Search for the cell housing the specified text and yield its [X, Y] center coordinate. 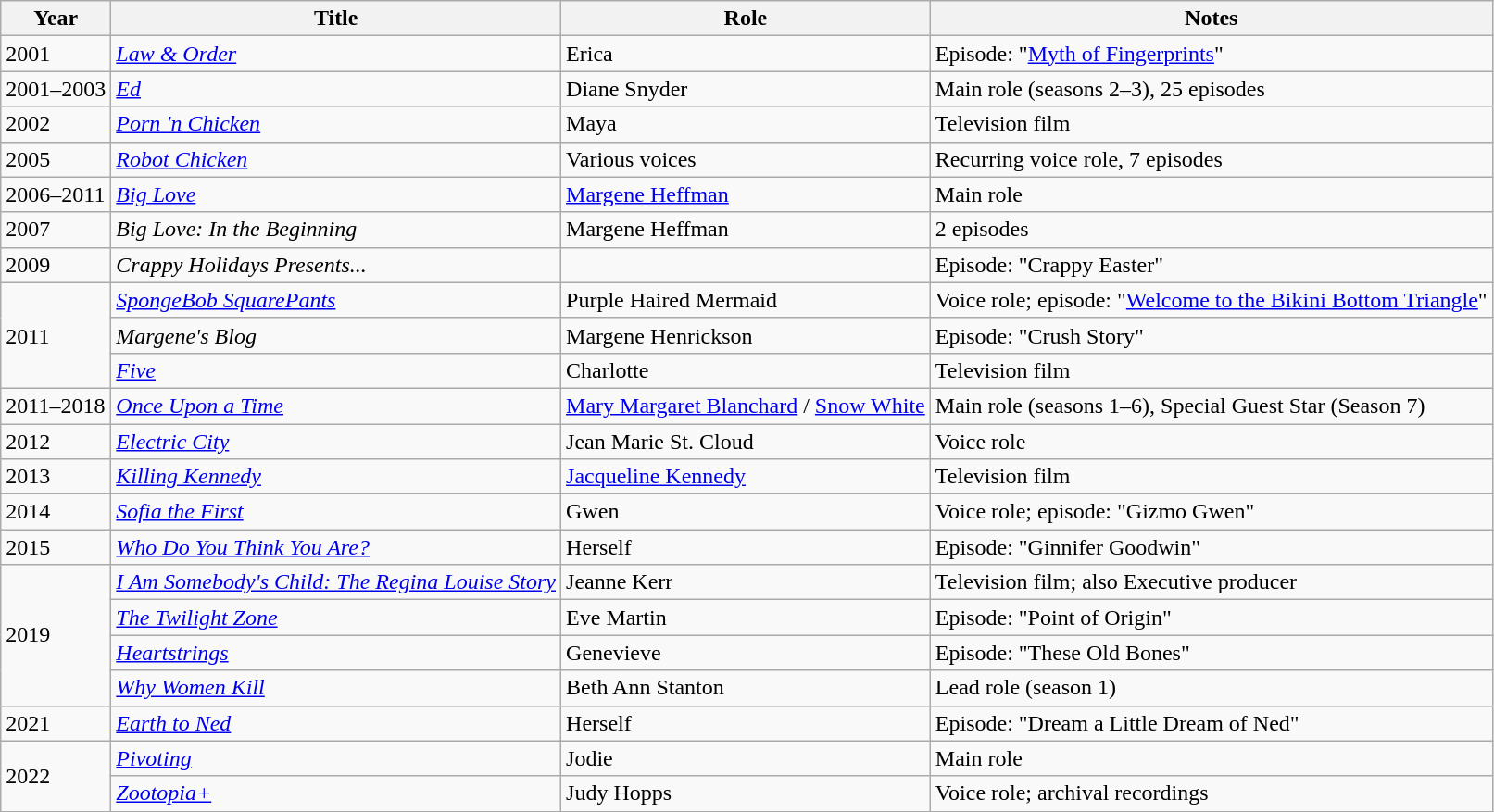
2011 [56, 335]
2001–2003 [56, 89]
2013 [56, 477]
Why Women Kill [336, 688]
Television film; also Executive producer [1212, 582]
2011–2018 [56, 406]
Voice role [1212, 442]
2019 [56, 635]
2002 [56, 124]
Main role (seasons 1–6), Special Guest Star (Season 7) [1212, 406]
Jeanne Kerr [747, 582]
Who Do You Think You Are? [336, 547]
Beth Ann Stanton [747, 688]
2009 [56, 265]
Episode: "These Old Bones" [1212, 653]
2 episodes [1212, 230]
Heartstrings [336, 653]
Episode: "Point of Origin" [1212, 618]
Jacqueline Kennedy [747, 477]
Various voices [747, 159]
Law & Order [336, 54]
2001 [56, 54]
Big Love: In the Beginning [336, 230]
Robot Chicken [336, 159]
Gwen [747, 512]
Charlotte [747, 370]
Episode: "Crush Story" [1212, 335]
Crappy Holidays Presents... [336, 265]
Eve Martin [747, 618]
Jean Marie St. Cloud [747, 442]
Ed [336, 89]
Pivoting [336, 758]
2006–2011 [56, 194]
Margene Henrickson [747, 335]
Role [747, 19]
2014 [56, 512]
Porn 'n Chicken [336, 124]
Mary Margaret Blanchard / Snow White [747, 406]
The Twilight Zone [336, 618]
Genevieve [747, 653]
Title [336, 19]
Five [336, 370]
Voice role; archival recordings [1212, 793]
Judy Hopps [747, 793]
Main role (seasons 2–3), 25 episodes [1212, 89]
Once Upon a Time [336, 406]
2012 [56, 442]
Erica [747, 54]
Earth to Ned [336, 723]
Margene's Blog [336, 335]
2007 [56, 230]
Episode: "Dream a Little Dream of Ned" [1212, 723]
Year [56, 19]
Sofia the First [336, 512]
2022 [56, 776]
Killing Kennedy [336, 477]
SpongeBob SquarePants [336, 300]
Purple Haired Mermaid [747, 300]
Episode: "Myth of Fingerprints" [1212, 54]
Jodie [747, 758]
Electric City [336, 442]
Lead role (season 1) [1212, 688]
Zootopia+ [336, 793]
2021 [56, 723]
Voice role; episode: "Gizmo Gwen" [1212, 512]
Episode: "Crappy Easter" [1212, 265]
Maya [747, 124]
2015 [56, 547]
Recurring voice role, 7 episodes [1212, 159]
Episode: "Ginnifer Goodwin" [1212, 547]
Diane Snyder [747, 89]
Voice role; episode: "Welcome to the Bikini Bottom Triangle" [1212, 300]
Big Love [336, 194]
Notes [1212, 19]
2005 [56, 159]
I Am Somebody's Child: The Regina Louise Story [336, 582]
